Return [x, y] of the center of cell containing provided text 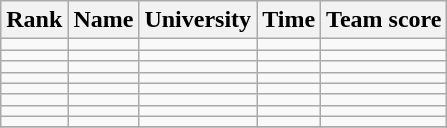
University [198, 20]
Name [104, 20]
Rank [34, 20]
Time [289, 20]
Team score [384, 20]
